Determine the (X, Y) coordinate at the center of the cell enclosing the given text.  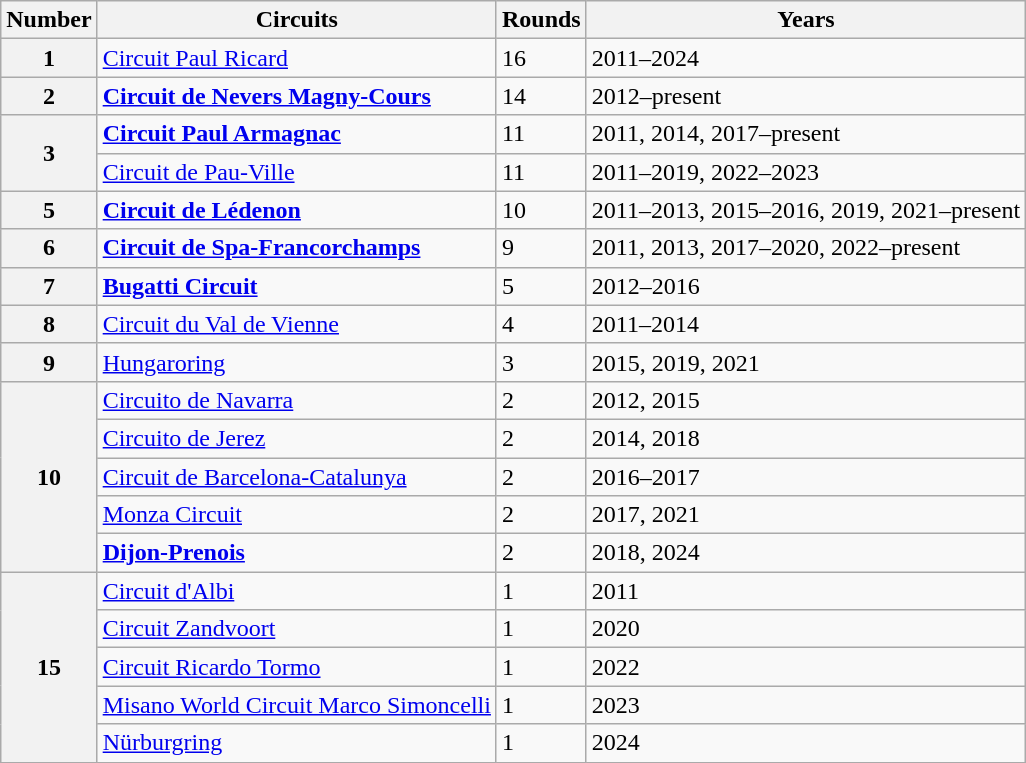
2023 (806, 705)
Circuit de Spa-Francorchamps (296, 248)
Circuit du Val de Vienne (296, 324)
2024 (806, 743)
Monza Circuit (296, 515)
2018, 2024 (806, 553)
Circuit de Nevers Magny-Cours (296, 96)
Circuit de Pau-Ville (296, 172)
Years (806, 20)
2011, 2014, 2017–present (806, 134)
2011–2019, 2022–2023 (806, 172)
4 (541, 324)
Circuit de Barcelona-Catalunya (296, 477)
Circuit Ricardo Tormo (296, 667)
14 (541, 96)
Circuito de Navarra (296, 400)
Circuit de Lédenon (296, 210)
Number (49, 20)
Hungaroring (296, 362)
Circuito de Jerez (296, 438)
16 (541, 58)
2012–present (806, 96)
Circuit Zandvoort (296, 629)
2011–2024 (806, 58)
8 (49, 324)
Nürburgring (296, 743)
2022 (806, 667)
2011 (806, 591)
Circuit d'Albi (296, 591)
2014, 2018 (806, 438)
2011, 2013, 2017–2020, 2022–present (806, 248)
Circuit Paul Ricard (296, 58)
7 (49, 286)
Misano World Circuit Marco Simoncelli (296, 705)
2016–2017 (806, 477)
2017, 2021 (806, 515)
6 (49, 248)
Bugatti Circuit (296, 286)
Rounds (541, 20)
2015, 2019, 2021 (806, 362)
Dijon-Prenois (296, 553)
15 (49, 667)
2012–2016 (806, 286)
2011–2013, 2015–2016, 2019, 2021–present (806, 210)
Circuit Paul Armagnac (296, 134)
2012, 2015 (806, 400)
Circuits (296, 20)
2011–2014 (806, 324)
2020 (806, 629)
